Capture the cell that displays the provided text and extract its (X, Y) central coordinate. 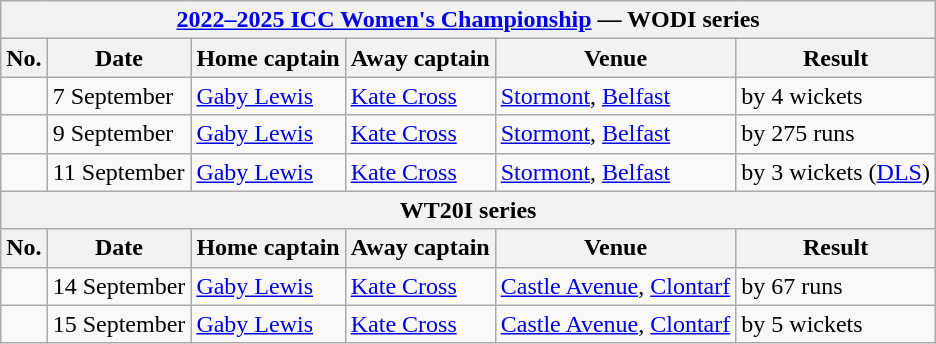
by 67 runs (836, 286)
by 5 wickets (836, 324)
15 September (119, 324)
WT20I series (468, 210)
7 September (119, 96)
9 September (119, 134)
11 September (119, 172)
by 4 wickets (836, 96)
14 September (119, 286)
by 3 wickets (DLS) (836, 172)
by 275 runs (836, 134)
2022–2025 ICC Women's Championship — WODI series (468, 20)
